Extract the (x, y) coordinate from the center of the cell holding the provided text.  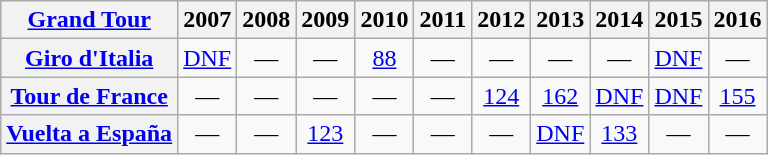
Tour de France (90, 96)
2015 (678, 20)
162 (560, 96)
Vuelta a España (90, 134)
133 (620, 134)
Grand Tour (90, 20)
2013 (560, 20)
2009 (326, 20)
88 (384, 58)
2008 (266, 20)
155 (738, 96)
2012 (502, 20)
124 (502, 96)
2014 (620, 20)
2010 (384, 20)
2007 (208, 20)
Giro d'Italia (90, 58)
123 (326, 134)
2016 (738, 20)
2011 (443, 20)
